From the cell containing the given text, extract its center point as [X, Y] coordinate. 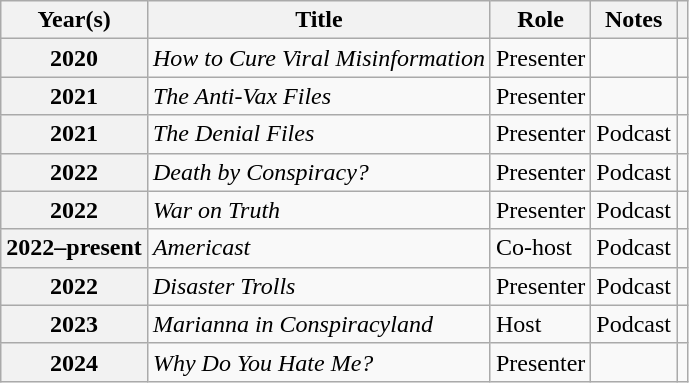
The Anti-Vax Files [318, 96]
Year(s) [74, 20]
Role [540, 20]
Title [318, 20]
The Denial Files [318, 134]
2024 [74, 362]
Notes [634, 20]
2022–present [74, 248]
Death by Conspiracy? [318, 172]
Why Do You Hate Me? [318, 362]
2023 [74, 324]
Americast [318, 248]
Host [540, 324]
War on Truth [318, 210]
Marianna in Conspiracyland [318, 324]
2020 [74, 58]
Co-host [540, 248]
How to Cure Viral Misinformation [318, 58]
Disaster Trolls [318, 286]
